Detect which cell encompasses the target text, then output its [x, y] center coordinate. 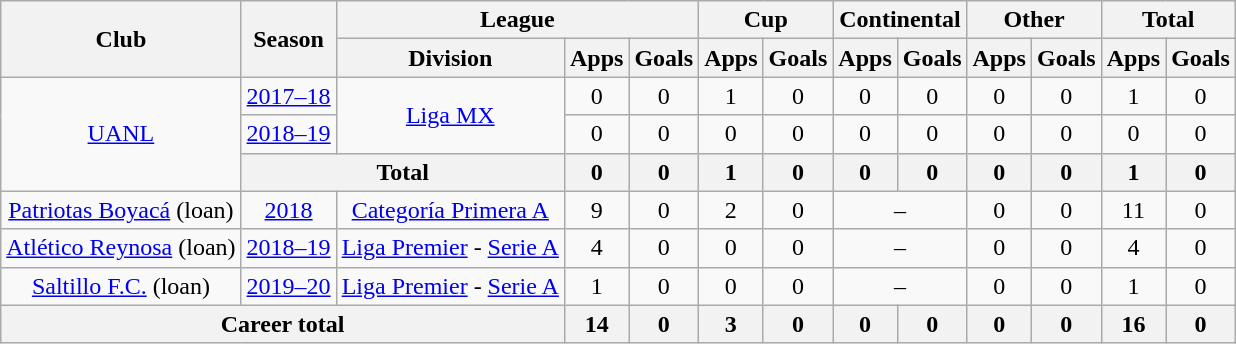
9 [596, 210]
Career total [283, 324]
2018 [288, 210]
11 [1133, 210]
League [518, 20]
Cup [766, 20]
Other [1034, 20]
16 [1133, 324]
Continental [900, 20]
Categoría Primera A [450, 210]
Division [450, 58]
Liga MX [450, 115]
2019–20 [288, 286]
Saltillo F.C. (loan) [121, 286]
UANL [121, 134]
2 [731, 210]
2017–18 [288, 96]
Patriotas Boyacá (loan) [121, 210]
Atlético Reynosa (loan) [121, 248]
Club [121, 39]
3 [731, 324]
Season [288, 39]
14 [596, 324]
